Locate the cell with the specified text and output its [X, Y] center coordinate. 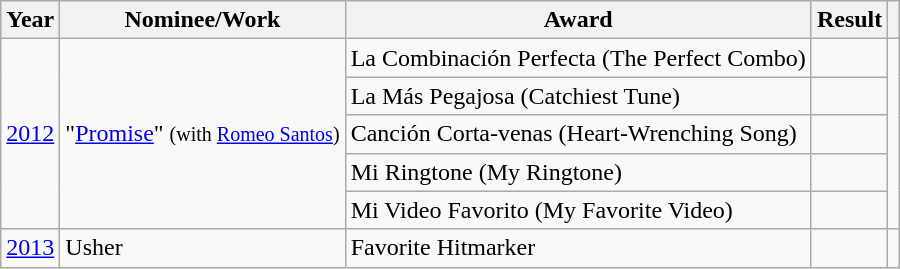
Award [578, 20]
La Más Pegajosa (Catchiest Tune) [578, 96]
Mi Ringtone (My Ringtone) [578, 172]
Year [30, 20]
2012 [30, 134]
Usher [202, 248]
2013 [30, 248]
Favorite Hitmarker [578, 248]
Result [849, 20]
Mi Video Favorito (My Favorite Video) [578, 210]
Canción Corta-venas (Heart-Wrenching Song) [578, 134]
La Combinación Perfecta (The Perfect Combo) [578, 58]
Nominee/Work [202, 20]
"Promise" (with Romeo Santos) [202, 134]
